Output the (x, y) coordinate of the center of the cell containing the given text.  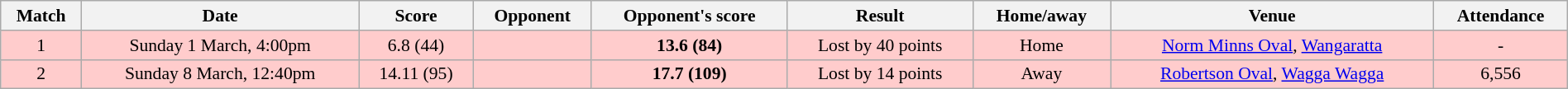
6,556 (1500, 74)
- (1500, 45)
Sunday 1 March, 4:00pm (220, 45)
Venue (1272, 16)
Away (1041, 74)
13.6 (84) (690, 45)
Home (1041, 45)
14.11 (95) (416, 74)
Opponent's score (690, 16)
Score (416, 16)
Result (880, 16)
Home/away (1041, 16)
2 (41, 74)
6.8 (44) (416, 45)
17.7 (109) (690, 74)
Attendance (1500, 16)
Sunday 8 March, 12:40pm (220, 74)
Opponent (533, 16)
Match (41, 16)
Lost by 14 points (880, 74)
Norm Minns Oval, Wangaratta (1272, 45)
1 (41, 45)
Date (220, 16)
Robertson Oval, Wagga Wagga (1272, 74)
Lost by 40 points (880, 45)
